Pinpoint the cell where the given text exists, returning its [X, Y] midpoint coordinate. 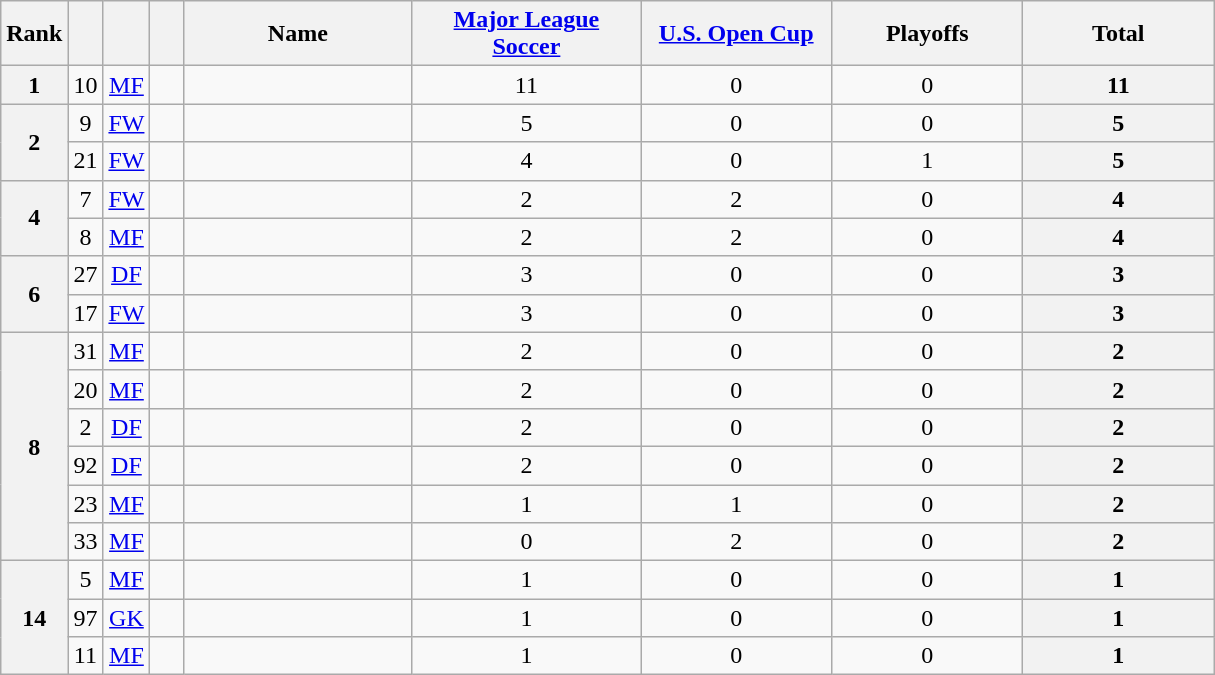
Playoffs [928, 34]
U.S. Open Cup [736, 34]
92 [86, 465]
GK [126, 618]
6 [34, 294]
20 [86, 389]
17 [86, 313]
97 [86, 618]
Name [298, 34]
31 [86, 351]
7 [86, 199]
Major League Soccer [526, 34]
23 [86, 503]
27 [86, 275]
21 [86, 161]
Total [1118, 34]
14 [34, 618]
33 [86, 542]
10 [86, 85]
Rank [34, 34]
9 [86, 123]
